Detect which cell encompasses the target text, then output its (X, Y) center coordinate. 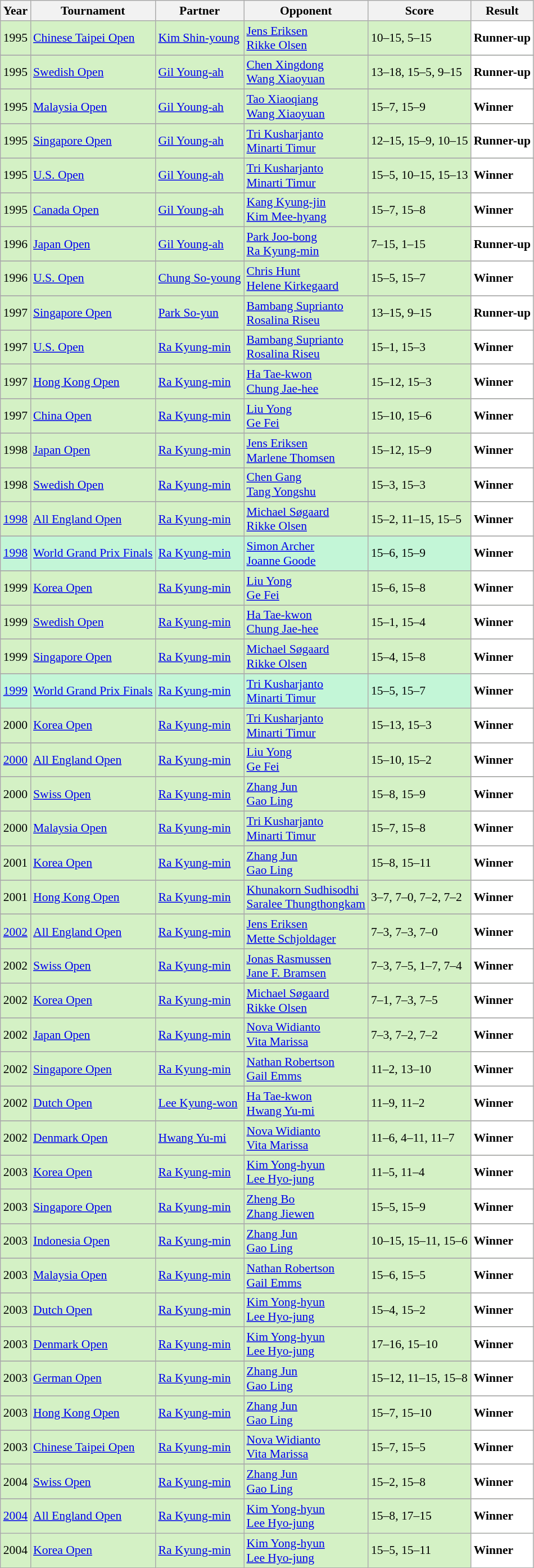
7–1, 7–3, 7–5 (419, 1000)
Chris Hunt Helene Kirkegaard (306, 279)
Jens Eriksen Marlene Thomsen (306, 450)
7–15, 1–15 (419, 244)
Lee Kyung-won (199, 1103)
German Open (93, 1379)
11–2, 13–10 (419, 1070)
15–1, 15–3 (419, 348)
Score (419, 11)
Simon Archer Joanne Goode (306, 553)
3–7, 7–0, 7–2, 7–2 (419, 898)
China Open (93, 416)
15–5, 15–9 (419, 1207)
10–15, 5–15 (419, 38)
15–3, 15–3 (419, 485)
Indonesia Open (93, 1241)
7–3, 7–3, 7–0 (419, 931)
15–12, 11–15, 15–8 (419, 1379)
15–4, 15–2 (419, 1309)
15–12, 15–9 (419, 450)
Chen Xingdong Wang Xiaoyuan (306, 72)
Year (16, 11)
Kim Shin-young (199, 38)
Khunakorn Sudhisodhi Saralee Thungthongkam (306, 898)
10–15, 15–11, 15–6 (419, 1241)
Tao Xiaoqiang Wang Xiaoyuan (306, 107)
Kang Kyung-jin Kim Mee-hyang (306, 209)
15–10, 15–6 (419, 416)
15–6, 15–8 (419, 588)
15–2, 15–8 (419, 1481)
Hwang Yu-mi (199, 1138)
15–1, 15–4 (419, 622)
Tournament (93, 11)
17–16, 15–10 (419, 1344)
13–18, 15–5, 9–15 (419, 72)
15–8, 17–15 (419, 1516)
11–6, 4–11, 11–7 (419, 1138)
Canada Open (93, 209)
15–6, 15–9 (419, 553)
15–8, 15–11 (419, 863)
Chung So-young (199, 279)
15–5, 10–15, 15–13 (419, 175)
15–12, 15–3 (419, 381)
15–13, 15–3 (419, 726)
15–2, 11–15, 15–5 (419, 520)
Partner (199, 11)
15–7, 15–5 (419, 1448)
13–15, 9–15 (419, 313)
15–10, 15–2 (419, 759)
15–8, 15–9 (419, 794)
15–7, 15–9 (419, 107)
12–15, 15–9, 10–15 (419, 141)
7–3, 7–5, 1–7, 7–4 (419, 966)
15–4, 15–8 (419, 657)
Opponent (306, 11)
15–6, 15–5 (419, 1276)
Zheng Bo Zhang Jiewen (306, 1207)
Jens Eriksen Rikke Olsen (306, 38)
11–9, 11–2 (419, 1103)
Ha Tae-kwon Hwang Yu-mi (306, 1103)
Jonas Rasmussen Jane F. Bramsen (306, 966)
Park Joo-bong Ra Kyung-min (306, 244)
7–3, 7–2, 7–2 (419, 1035)
Chen Gang Tang Yongshu (306, 485)
15–7, 15–10 (419, 1413)
Result (503, 11)
Park So-yun (199, 313)
Jens Eriksen Mette Schjoldager (306, 931)
11–5, 11–4 (419, 1172)
15–5, 15–11 (419, 1550)
